Locate the cell with the specified text and output its (x, y) center coordinate. 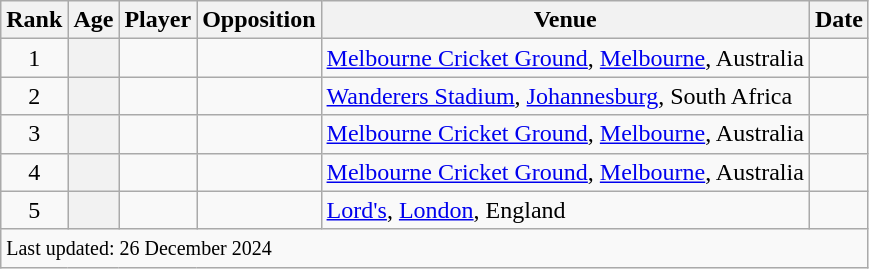
Lord's, London, England (565, 210)
Player (158, 20)
Date (838, 20)
Last updated: 26 December 2024 (435, 248)
1 (34, 58)
3 (34, 134)
Wanderers Stadium, Johannesburg, South Africa (565, 96)
5 (34, 210)
4 (34, 172)
2 (34, 96)
Rank (34, 20)
Age (94, 20)
Venue (565, 20)
Opposition (259, 20)
